Return (x, y) of the center of cell containing provided text 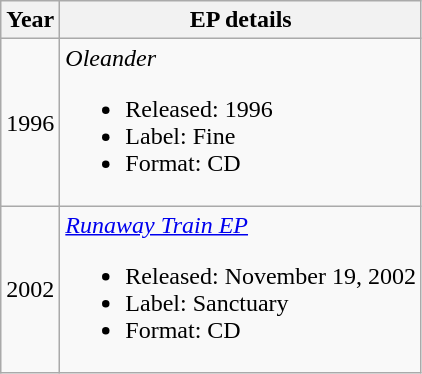
OleanderReleased: 1996Label: FineFormat: CD (241, 122)
1996 (30, 122)
EP details (241, 20)
2002 (30, 290)
Year (30, 20)
Runaway Train EPReleased: November 19, 2002Label: SanctuaryFormat: CD (241, 290)
